From the cell containing the given text, extract its center point as [X, Y] coordinate. 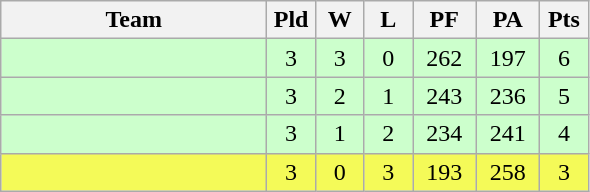
4 [564, 134]
PA [508, 20]
193 [444, 172]
Team [134, 20]
5 [564, 96]
Pld [292, 20]
258 [508, 172]
197 [508, 58]
W [340, 20]
241 [508, 134]
PF [444, 20]
Pts [564, 20]
234 [444, 134]
L [388, 20]
262 [444, 58]
243 [444, 96]
6 [564, 58]
236 [508, 96]
